Search for the cell housing the specified text and yield its (x, y) center coordinate. 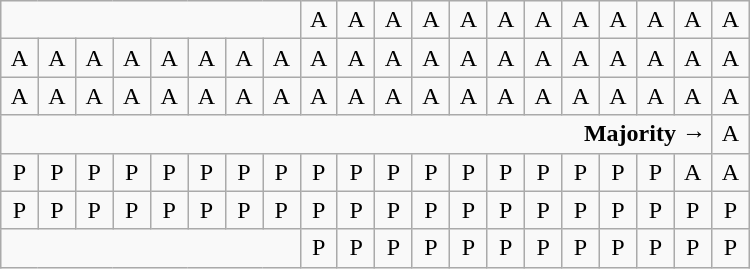
Majority → (356, 134)
